Provide the [x, y] coordinate of the cell's center where the given text is located.  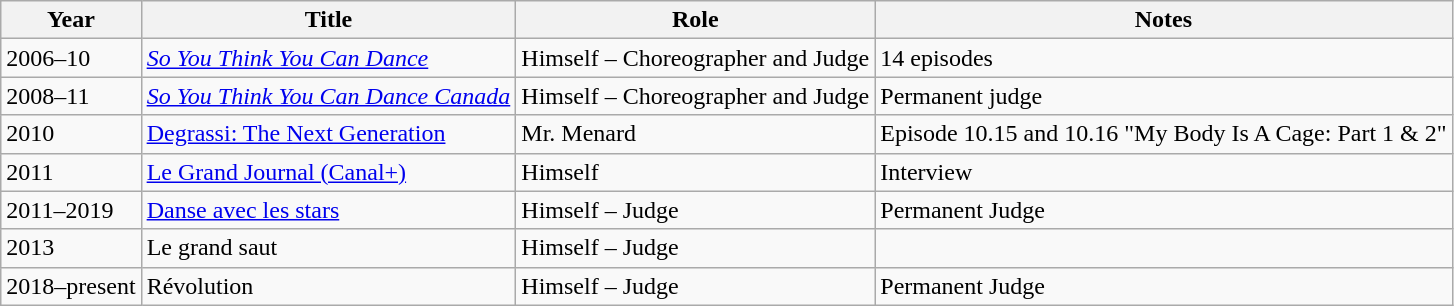
Le grand saut [328, 248]
2010 [71, 134]
2006–10 [71, 58]
Notes [1164, 20]
Episode 10.15 and 10.16 "My Body Is A Cage: Part 1 & 2" [1164, 134]
2013 [71, 248]
Permanent judge [1164, 96]
Title [328, 20]
2008–11 [71, 96]
Himself [696, 172]
Year [71, 20]
Danse avec les stars [328, 210]
Degrassi: The Next Generation [328, 134]
Le Grand Journal (Canal+) [328, 172]
14 episodes [1164, 58]
Interview [1164, 172]
2018–present [71, 286]
2011–2019 [71, 210]
So You Think You Can Dance Canada [328, 96]
So You Think You Can Dance [328, 58]
2011 [71, 172]
Révolution [328, 286]
Role [696, 20]
Mr. Menard [696, 134]
